Return the [X, Y] coordinate for the center point of the cell that contains the specified text.  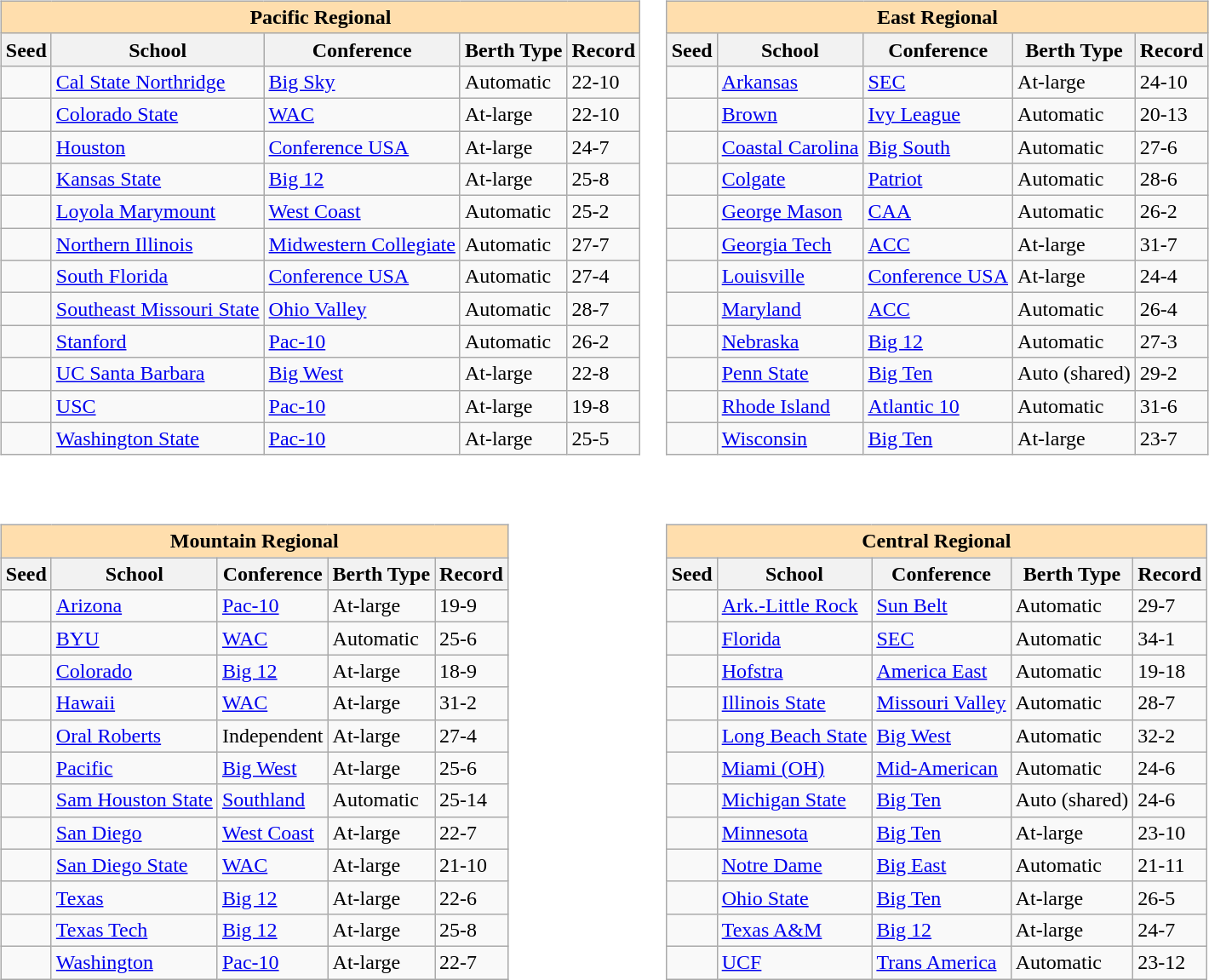
Mid-American [942, 768]
26-5 [1170, 897]
Big East [942, 865]
Pacific [135, 768]
America East [942, 671]
21-11 [1170, 865]
USC [158, 406]
Georgia Tech [790, 244]
UC Santa Barbara [158, 374]
Minnesota [794, 833]
23-10 [1170, 833]
Nebraska [790, 341]
23-12 [1170, 962]
Independent [272, 736]
29-2 [1172, 374]
34-1 [1170, 639]
Ivy League [938, 114]
23-7 [1172, 438]
South Florida [158, 277]
Colorado State [158, 114]
Central Regional [937, 542]
Hofstra [794, 671]
Arizona [135, 606]
Notre Dame [794, 865]
27-6 [1172, 147]
Florida [794, 639]
Midwestern Collegiate [362, 244]
Houston [158, 147]
Loyola Marymount [158, 212]
San Diego State [135, 865]
Sun Belt [942, 606]
Big Sky [362, 82]
Big South [938, 147]
Brown [790, 114]
19-8 [604, 406]
San Diego [135, 833]
Pacific Regional [320, 17]
Arkansas [790, 82]
Cal State Northridge [158, 82]
19-18 [1170, 671]
Kansas State [158, 180]
29-7 [1170, 606]
20-13 [1172, 114]
31-6 [1172, 406]
32-2 [1170, 736]
Maryland [790, 309]
18-9 [472, 671]
Penn State [790, 374]
Hawaii [135, 703]
Miami (OH) [794, 768]
George Mason [790, 212]
27-7 [604, 244]
Wisconsin [790, 438]
25-14 [472, 800]
CAA [938, 212]
UCF [794, 962]
Washington [135, 962]
Texas Tech [135, 930]
Michigan State [794, 800]
Ark.-Little Rock [794, 606]
21-10 [472, 865]
31-2 [472, 703]
Trans America [942, 962]
Illinois State [794, 703]
22-6 [472, 897]
Colorado [135, 671]
27-3 [1172, 341]
Mountain Regional [254, 542]
Louisville [790, 277]
Stanford [158, 341]
East Regional [937, 17]
Sam Houston State [135, 800]
Colgate [790, 180]
Atlantic 10 [938, 406]
Southland [272, 800]
Rhode Island [790, 406]
Long Beach State [794, 736]
Washington State [158, 438]
24-4 [1172, 277]
Northern Illinois [158, 244]
Oral Roberts [135, 736]
Texas [135, 897]
26-4 [1172, 309]
31-7 [1172, 244]
19-9 [472, 606]
Ohio State [794, 897]
Texas A&M [794, 930]
Patriot [938, 180]
22-8 [604, 374]
Southeast Missouri State [158, 309]
24-10 [1172, 82]
Missouri Valley [942, 703]
25-2 [604, 212]
25-5 [604, 438]
BYU [135, 639]
Coastal Carolina [790, 147]
Ohio Valley [362, 309]
28-6 [1172, 180]
